Scan for the cell matching the given text and deliver its [x, y] coordinate at center. 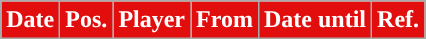
From [225, 20]
Ref. [398, 20]
Player [152, 20]
Pos. [86, 20]
Date until [314, 20]
Date [30, 20]
